Identify which cell holds the provided text, then report its [x, y] central coordinate. 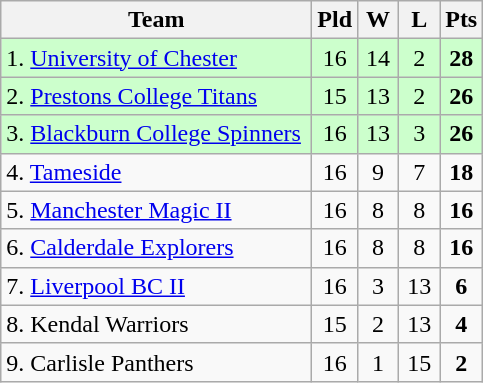
28 [462, 58]
9. Carlisle Panthers [156, 362]
Team [156, 20]
4 [462, 324]
14 [378, 58]
7 [420, 172]
18 [462, 172]
W [378, 20]
Pts [462, 20]
3. Blackburn College Spinners [156, 134]
9 [378, 172]
1 [378, 362]
7. Liverpool BC II [156, 286]
L [420, 20]
6. Calderdale Explorers [156, 248]
4. Tameside [156, 172]
2. Prestons College Titans [156, 96]
8. Kendal Warriors [156, 324]
Pld [335, 20]
1. University of Chester [156, 58]
6 [462, 286]
5. Manchester Magic II [156, 210]
